Extract the [X, Y] coordinate from the center of the cell holding the provided text.  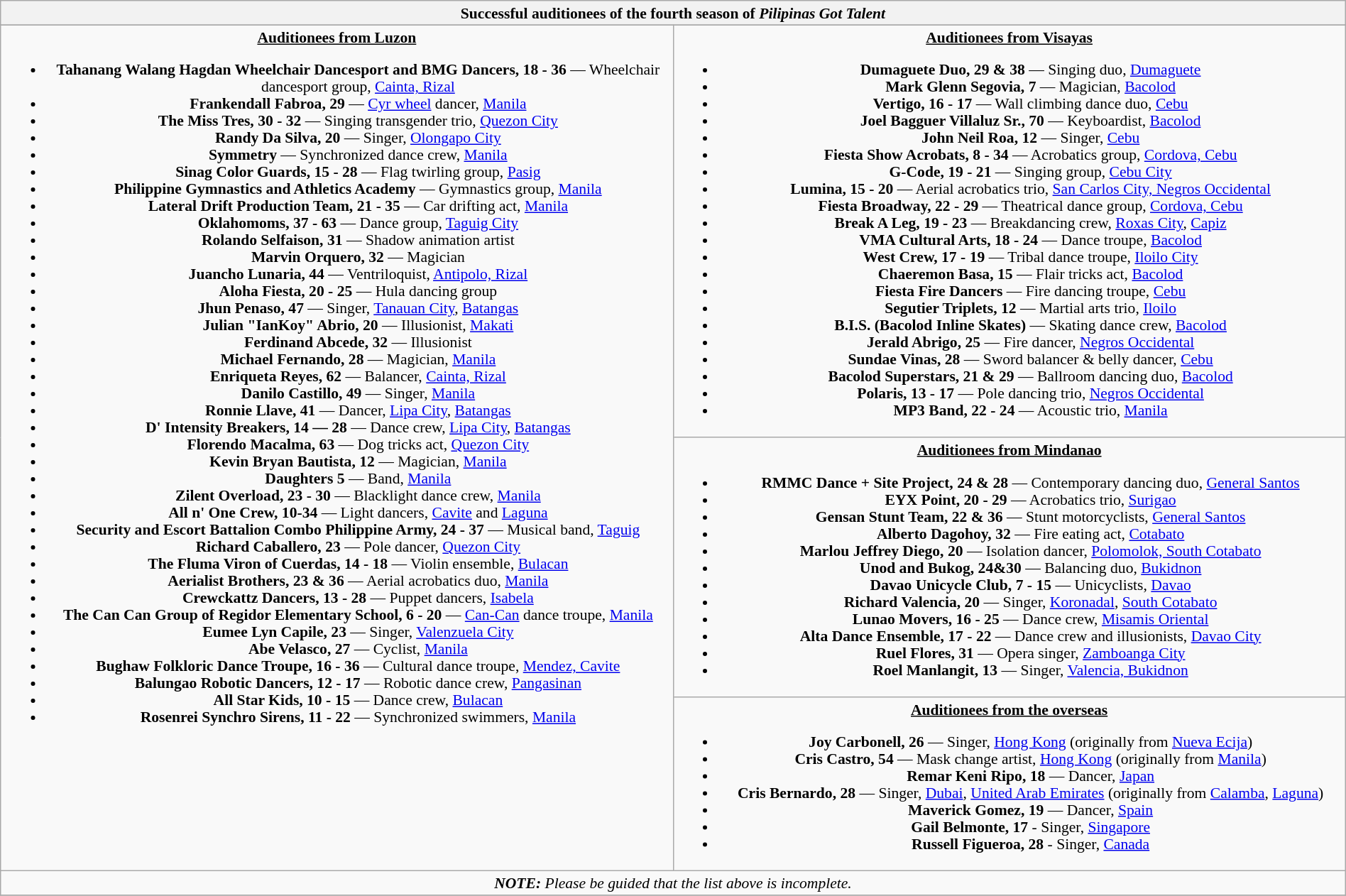
Successful auditionees of the fourth season of Pilipinas Got Talent [673, 13]
NOTE: Please be guided that the list above is incomplete. [673, 883]
